Return the (x, y) coordinate for the center point of the cell that contains the specified text.  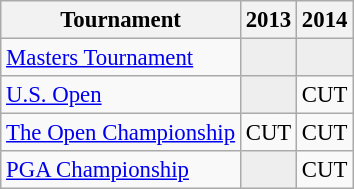
2014 (325, 20)
PGA Championship (121, 170)
2013 (268, 20)
The Open Championship (121, 133)
Tournament (121, 20)
Masters Tournament (121, 58)
U.S. Open (121, 95)
